Provide the [X, Y] coordinate of the cell's center where the given text is located.  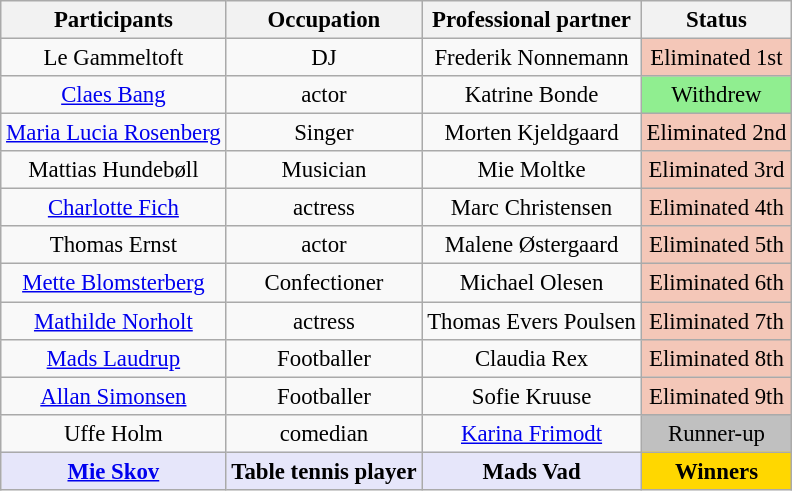
Frederik Nonnemann [532, 58]
Musician [324, 170]
Eliminated 5th [716, 245]
Winners [716, 471]
Le Gammeltoft [114, 58]
Thomas Ernst [114, 245]
Marc Christensen [532, 208]
Allan Simonsen [114, 396]
Singer [324, 133]
Table tennis player [324, 471]
Mette Blomsterberg [114, 283]
Mie Skov [114, 471]
Eliminated 4th [716, 208]
Thomas Evers Poulsen [532, 321]
Claes Bang [114, 95]
Karina Frimodt [532, 433]
Malene Østergaard [532, 245]
Charlotte Fich [114, 208]
Eliminated 7th [716, 321]
Professional partner [532, 20]
Morten Kjeldgaard [532, 133]
DJ [324, 58]
Mads Vad [532, 471]
Eliminated 1st [716, 58]
Michael Olesen [532, 283]
Katrine Bonde [532, 95]
Participants [114, 20]
Sofie Kruuse [532, 396]
Mathilde Norholt [114, 321]
Eliminated 6th [716, 283]
Withdrew [716, 95]
Mattias Hundebøll [114, 170]
Eliminated 3rd [716, 170]
Uffe Holm [114, 433]
Eliminated 2nd [716, 133]
Maria Lucia Rosenberg [114, 133]
Occupation [324, 20]
Claudia Rex [532, 358]
Eliminated 9th [716, 396]
Confectioner [324, 283]
Status [716, 20]
Mie Moltke [532, 170]
Eliminated 8th [716, 358]
Runner-up [716, 433]
Mads Laudrup [114, 358]
comedian [324, 433]
